Output the [X, Y] coordinate of the center of the cell containing the given text.  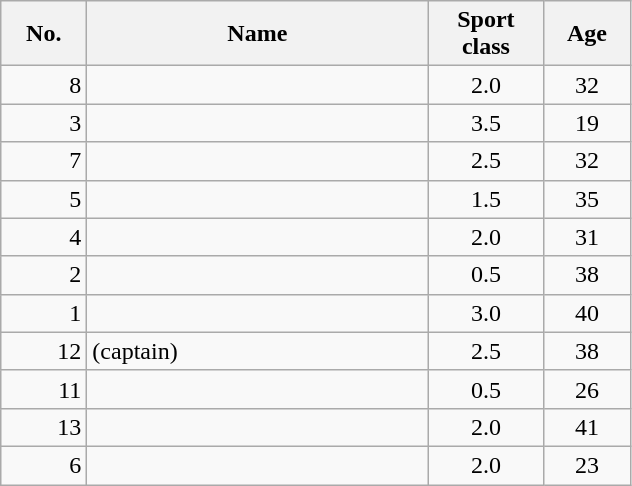
1 [44, 313]
(captain) [258, 351]
2 [44, 275]
40 [587, 313]
Age [587, 34]
Sport class [486, 34]
13 [44, 427]
3.0 [486, 313]
1.5 [486, 199]
35 [587, 199]
5 [44, 199]
23 [587, 465]
No. [44, 34]
31 [587, 237]
4 [44, 237]
8 [44, 85]
7 [44, 161]
26 [587, 389]
12 [44, 351]
6 [44, 465]
11 [44, 389]
3 [44, 123]
3.5 [486, 123]
19 [587, 123]
Name [258, 34]
41 [587, 427]
